Find where the given text appears and provide that cell's center as [X, Y] coordinate. 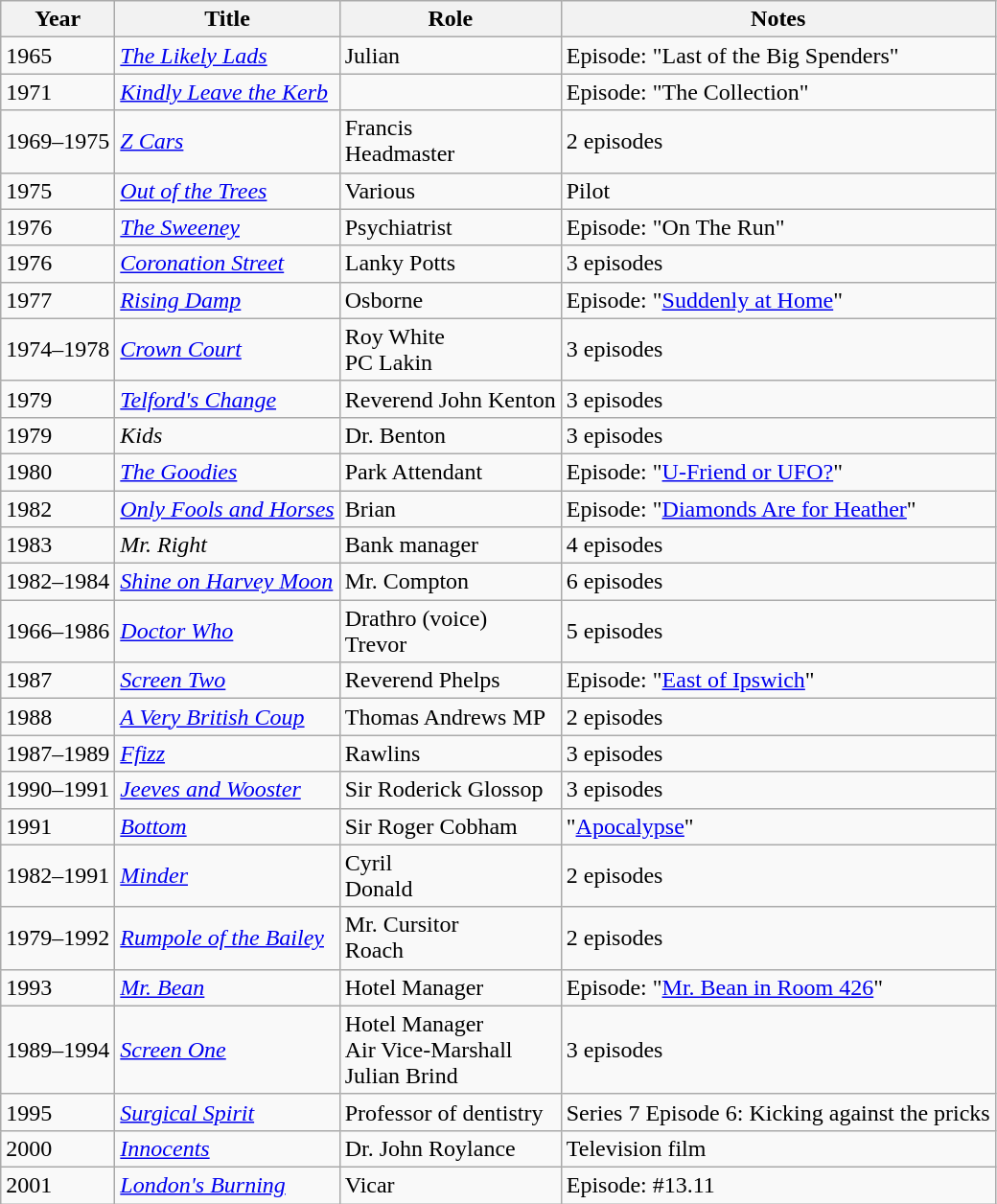
1982–1991 [58, 876]
1995 [58, 1112]
Crown Court [227, 349]
5 episodes [778, 631]
1971 [58, 92]
Vicar [451, 1185]
1965 [58, 56]
Surgical Spirit [227, 1112]
Shine on Harvey Moon [227, 582]
1990–1991 [58, 790]
Mr. Bean [227, 987]
Mr. CursitorRoach [451, 938]
Episode: "Suddenly at Home" [778, 300]
Lanky Potts [451, 264]
FrancisHeadmaster [451, 142]
1983 [58, 545]
Rawlins [451, 753]
1993 [58, 987]
Jeeves and Wooster [227, 790]
Mr. Compton [451, 582]
Minder [227, 876]
1991 [58, 826]
2000 [58, 1148]
Hotel ManagerAir Vice-MarshallJulian Brind [451, 1050]
1988 [58, 717]
6 episodes [778, 582]
Mr. Right [227, 545]
Z Cars [227, 142]
Dr. Benton [451, 435]
The Likely Lads [227, 56]
The Goodies [227, 472]
Series 7 Episode 6: Kicking against the pricks [778, 1112]
A Very British Coup [227, 717]
1966–1986 [58, 631]
Reverend Phelps [451, 681]
Kindly Leave the Kerb [227, 92]
Notes [778, 19]
Dr. John Roylance [451, 1148]
1982 [58, 509]
Various [451, 191]
Role [451, 19]
1982–1984 [58, 582]
Roy WhitePC Lakin [451, 349]
Episode: "East of Ipswich" [778, 681]
Rumpole of the Bailey [227, 938]
Reverend John Kenton [451, 399]
London's Burning [227, 1185]
1987 [58, 681]
Park Attendant [451, 472]
Drathro (voice)Trevor [451, 631]
Bottom [227, 826]
Episode: "On The Run" [778, 227]
Pilot [778, 191]
Screen Two [227, 681]
Brian [451, 509]
1987–1989 [58, 753]
"Apocalypse" [778, 826]
Innocents [227, 1148]
Sir Roger Cobham [451, 826]
1975 [58, 191]
Kids [227, 435]
1969–1975 [58, 142]
Julian [451, 56]
Only Fools and Horses [227, 509]
1989–1994 [58, 1050]
The Sweeney [227, 227]
Psychiatrist [451, 227]
Screen One [227, 1050]
Title [227, 19]
Episode: "Diamonds Are for Heather" [778, 509]
CyrilDonald [451, 876]
Doctor Who [227, 631]
1977 [58, 300]
Sir Roderick Glossop [451, 790]
Hotel Manager [451, 987]
Episode: "U-Friend or UFO?" [778, 472]
1980 [58, 472]
Coronation Street [227, 264]
1979–1992 [58, 938]
1974–1978 [58, 349]
Episode: #13.11 [778, 1185]
Thomas Andrews MP [451, 717]
Episode: "Mr. Bean in Room 426" [778, 987]
Episode: "Last of the Big Spenders" [778, 56]
2001 [58, 1185]
Ffizz [227, 753]
Television film [778, 1148]
4 episodes [778, 545]
Rising Damp [227, 300]
Professor of dentistry [451, 1112]
Telford's Change [227, 399]
Out of the Trees [227, 191]
Year [58, 19]
Episode: "The Collection" [778, 92]
Bank manager [451, 545]
Osborne [451, 300]
